Provide the (x, y) coordinate of the cell's center where the given text is located.  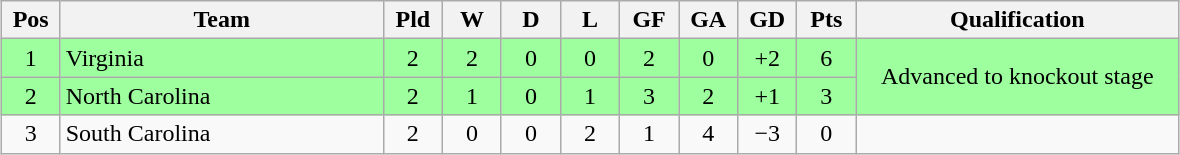
Team (222, 20)
Advanced to knockout stage (1018, 77)
Pts (826, 20)
L (590, 20)
+1 (768, 96)
Qualification (1018, 20)
4 (708, 134)
W (472, 20)
Pld (412, 20)
GF (650, 20)
GA (708, 20)
6 (826, 58)
−3 (768, 134)
+2 (768, 58)
South Carolina (222, 134)
Virginia (222, 58)
D (530, 20)
North Carolina (222, 96)
Pos (30, 20)
GD (768, 20)
